Extract the (X, Y) coordinate from the center of the cell holding the provided text.  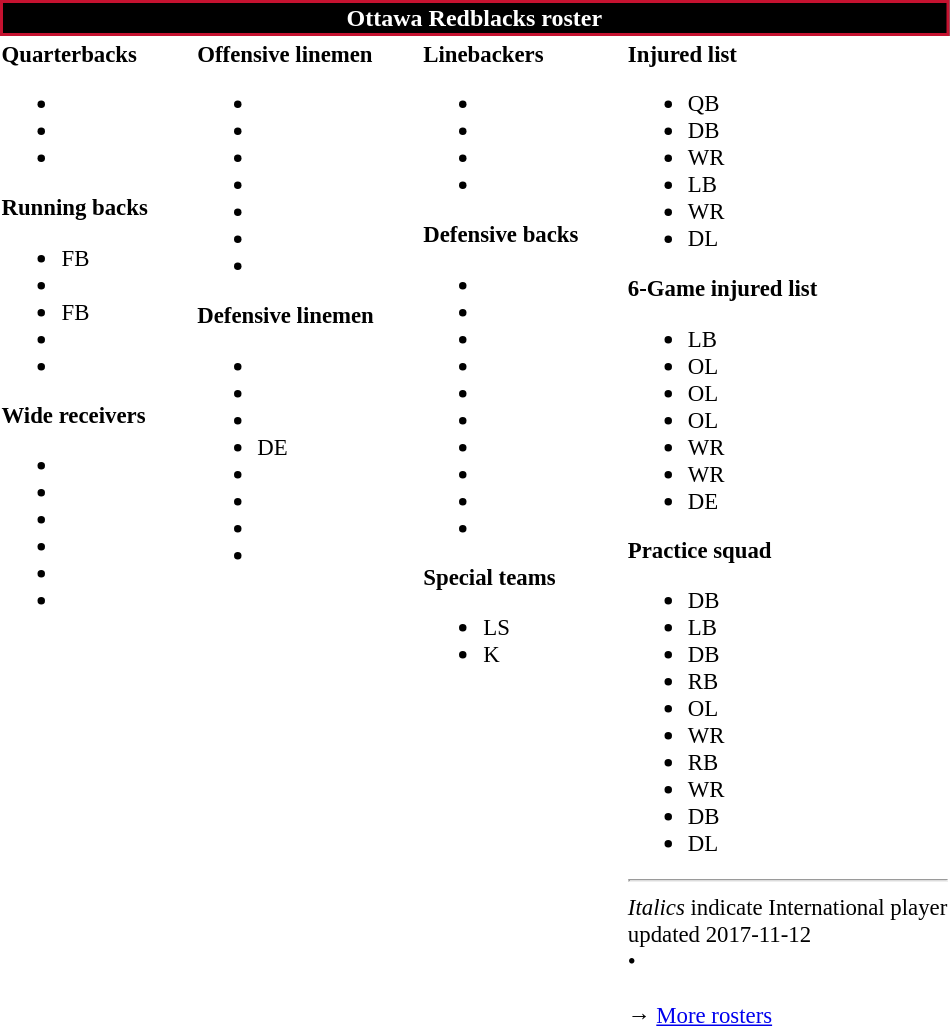
Ottawa Redblacks roster (474, 18)
